Locate the cell with the specified text and output its (x, y) center coordinate. 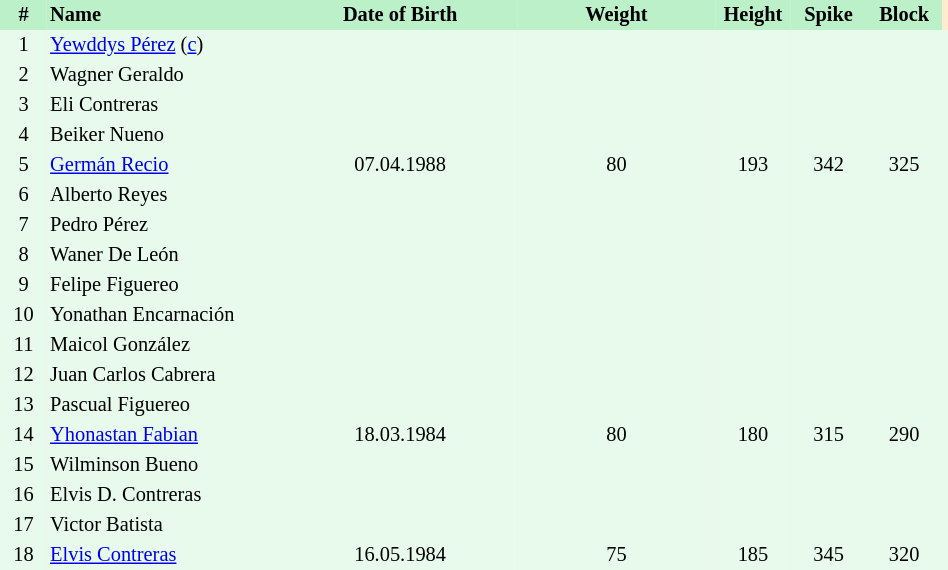
Wagner Geraldo (164, 75)
185 (753, 555)
Height (753, 15)
Germán Recio (164, 165)
Yhonastan Fabian (164, 435)
290 (904, 435)
13 (24, 405)
Spike (829, 15)
Felipe Figuereo (164, 285)
Yewddys Pérez (c) (164, 45)
1 (24, 45)
17 (24, 525)
342 (829, 165)
16 (24, 495)
7 (24, 225)
Elvis D. Contreras (164, 495)
14 (24, 435)
Maicol González (164, 345)
Weight (616, 15)
Beiker Nueno (164, 135)
Victor Batista (164, 525)
193 (753, 165)
Date of Birth (400, 15)
3 (24, 105)
Pedro Pérez (164, 225)
8 (24, 255)
Alberto Reyes (164, 195)
Yonathan Encarnación (164, 315)
315 (829, 435)
Pascual Figuereo (164, 405)
Block (904, 15)
320 (904, 555)
9 (24, 285)
2 (24, 75)
Waner De León (164, 255)
15 (24, 465)
4 (24, 135)
325 (904, 165)
10 (24, 315)
Name (164, 15)
# (24, 15)
Wilminson Bueno (164, 465)
5 (24, 165)
12 (24, 375)
180 (753, 435)
16.05.1984 (400, 555)
345 (829, 555)
11 (24, 345)
Eli Contreras (164, 105)
75 (616, 555)
6 (24, 195)
18.03.1984 (400, 435)
18 (24, 555)
Juan Carlos Cabrera (164, 375)
Elvis Contreras (164, 555)
07.04.1988 (400, 165)
